Output the (x, y) coordinate of the center of the cell containing the given text.  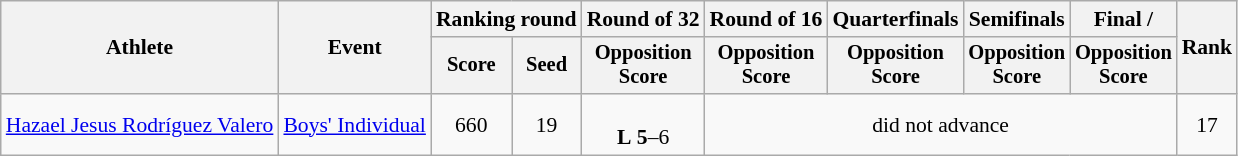
Hazael Jesus Rodríguez Valero (140, 124)
Quarterfinals (895, 19)
Athlete (140, 48)
Semifinals (1016, 19)
Score (472, 66)
Round of 16 (766, 19)
Boys' Individual (354, 124)
Rank (1208, 48)
17 (1208, 124)
L 5–6 (644, 124)
Event (354, 48)
Seed (547, 66)
19 (547, 124)
Ranking round (506, 19)
Final / (1124, 19)
660 (472, 124)
Round of 32 (644, 19)
did not advance (941, 124)
